Detect which cell encompasses the target text, then output its (x, y) center coordinate. 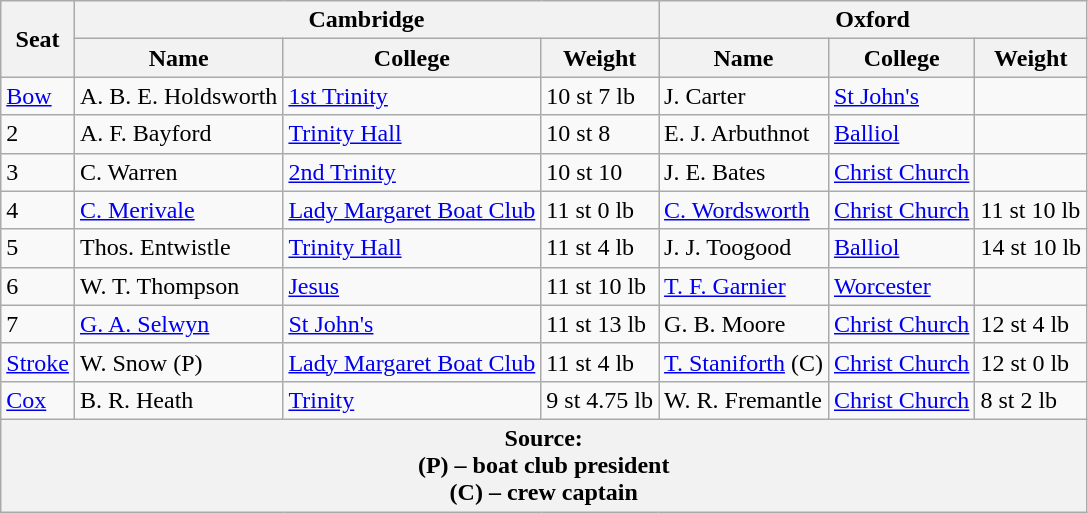
14 st 10 lb (1031, 248)
W. Snow (P) (178, 362)
10 st 10 (600, 172)
J. J. Toogood (744, 248)
12 st 4 lb (1031, 324)
W. R. Fremantle (744, 400)
Bow (38, 96)
J. Carter (744, 96)
Stroke (38, 362)
3 (38, 172)
C. Warren (178, 172)
11 st 0 lb (600, 210)
2 (38, 134)
Oxford (873, 20)
Trinity (412, 400)
6 (38, 286)
10 st 7 lb (600, 96)
2nd Trinity (412, 172)
T. F. Garnier (744, 286)
10 st 8 (600, 134)
12 st 0 lb (1031, 362)
Cambridge (366, 20)
Thos. Entwistle (178, 248)
Jesus (412, 286)
4 (38, 210)
Cox (38, 400)
8 st 2 lb (1031, 400)
1st Trinity (412, 96)
5 (38, 248)
B. R. Heath (178, 400)
G. B. Moore (744, 324)
G. A. Selwyn (178, 324)
9 st 4.75 lb (600, 400)
C. Merivale (178, 210)
E. J. Arbuthnot (744, 134)
Source:(P) – boat club president(C) – crew captain (544, 465)
T. Staniforth (C) (744, 362)
A. F. Bayford (178, 134)
W. T. Thompson (178, 286)
Worcester (901, 286)
7 (38, 324)
J. E. Bates (744, 172)
11 st 13 lb (600, 324)
A. B. E. Holdsworth (178, 96)
Seat (38, 39)
C. Wordsworth (744, 210)
